Output the [x, y] coordinate of the center of the cell containing the given text.  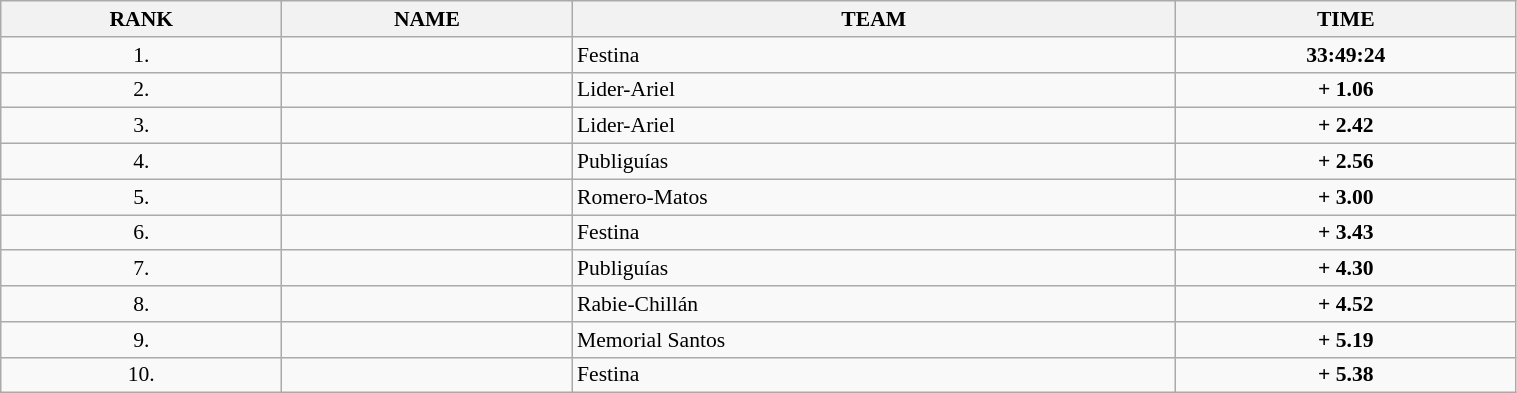
+ 5.19 [1346, 340]
+ 4.30 [1346, 269]
3. [142, 126]
+ 3.00 [1346, 197]
Rabie-Chillán [874, 304]
7. [142, 269]
Memorial Santos [874, 340]
TEAM [874, 19]
5. [142, 197]
4. [142, 162]
+ 1.06 [1346, 90]
NAME [427, 19]
+ 5.38 [1346, 375]
9. [142, 340]
+ 2.42 [1346, 126]
8. [142, 304]
+ 4.52 [1346, 304]
RANK [142, 19]
+ 3.43 [1346, 233]
33:49:24 [1346, 55]
2. [142, 90]
10. [142, 375]
6. [142, 233]
TIME [1346, 19]
1. [142, 55]
Romero-Matos [874, 197]
+ 2.56 [1346, 162]
